Determine the (x, y) coordinate at the center of the cell enclosing the given text.  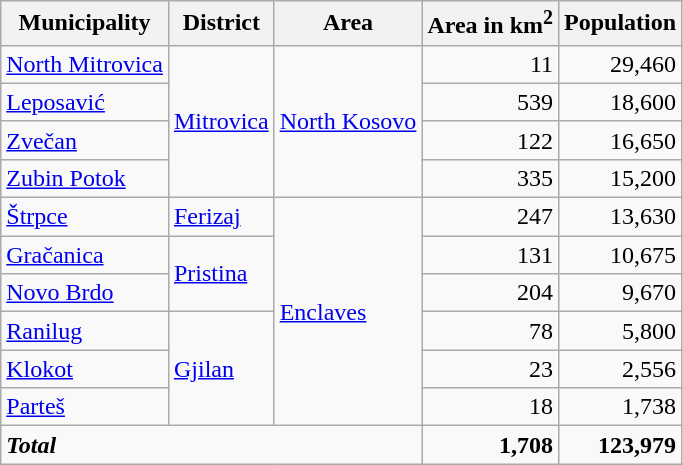
Pristina (221, 274)
78 (490, 331)
1,738 (620, 407)
123,979 (620, 445)
Gjilan (221, 369)
131 (490, 255)
Area in km2 (490, 24)
Parteš (85, 407)
Area (348, 24)
Novo Brdo (85, 293)
Gračanica (85, 255)
Population (620, 24)
18 (490, 407)
29,460 (620, 64)
539 (490, 102)
Enclaves (348, 312)
Zvečan (85, 140)
District (221, 24)
16,650 (620, 140)
2,556 (620, 369)
204 (490, 293)
Klokot (85, 369)
13,630 (620, 217)
Ferizaj (221, 217)
247 (490, 217)
18,600 (620, 102)
Zubin Potok (85, 178)
10,675 (620, 255)
Leposavić (85, 102)
Mitrovica (221, 121)
Štrpce (85, 217)
122 (490, 140)
Municipality (85, 24)
5,800 (620, 331)
1,708 (490, 445)
335 (490, 178)
23 (490, 369)
North Kosovo (348, 121)
11 (490, 64)
9,670 (620, 293)
15,200 (620, 178)
Total (212, 445)
North Mitrovica (85, 64)
Ranilug (85, 331)
